Locate the cell with the specified text and output its (X, Y) center coordinate. 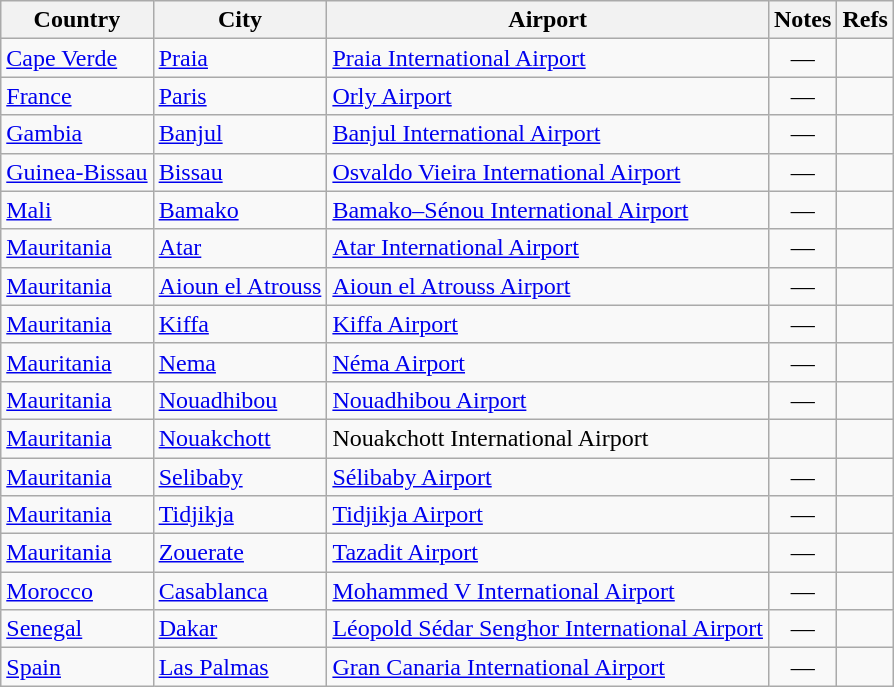
Tidjikja (240, 515)
Mohammed V International Airport (548, 591)
Nouadhibou (240, 400)
Nouadhibou Airport (548, 400)
Zouerate (240, 553)
Notes (802, 20)
Bamako (240, 210)
Kiffa (240, 324)
Praia (240, 58)
Banjul International Airport (548, 134)
Atar International Airport (548, 248)
Bamako–Sénou International Airport (548, 210)
Paris (240, 96)
Atar (240, 248)
Las Palmas (240, 667)
Mali (77, 210)
Gambia (77, 134)
Orly Airport (548, 96)
Aioun el Atrouss (240, 286)
Osvaldo Vieira International Airport (548, 172)
Gran Canaria International Airport (548, 667)
Senegal (77, 629)
Nouakchott (240, 438)
Aioun el Atrouss Airport (548, 286)
Spain (77, 667)
Banjul (240, 134)
Cape Verde (77, 58)
Nema (240, 362)
France (77, 96)
Airport (548, 20)
Kiffa Airport (548, 324)
Country (77, 20)
Morocco (77, 591)
Sélibaby Airport (548, 477)
Casablanca (240, 591)
Léopold Sédar Senghor International Airport (548, 629)
Refs (865, 20)
Selibaby (240, 477)
Guinea-Bissau (77, 172)
Tidjikja Airport (548, 515)
Tazadit Airport (548, 553)
Praia International Airport (548, 58)
City (240, 20)
Néma Airport (548, 362)
Bissau (240, 172)
Nouakchott International Airport (548, 438)
Dakar (240, 629)
